Search for the cell housing the specified text and yield its (x, y) center coordinate. 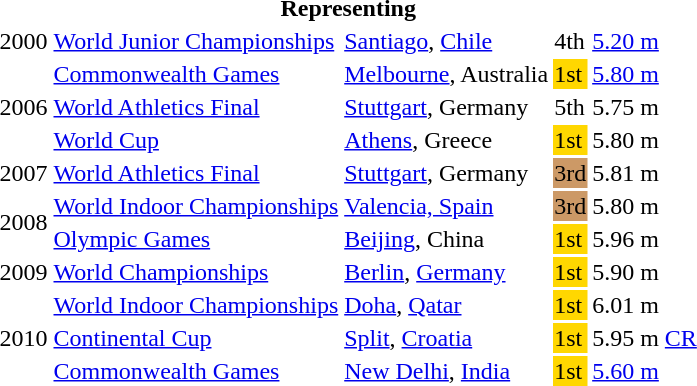
World Junior Championships (196, 41)
4th (570, 41)
Santiago, Chile (446, 41)
Split, Croatia (446, 338)
Olympic Games (196, 239)
New Delhi, India (446, 371)
World Cup (196, 140)
Berlin, Germany (446, 272)
Valencia, Spain (446, 206)
5th (570, 107)
Doha, Qatar (446, 305)
World Championships (196, 272)
Continental Cup (196, 338)
Athens, Greece (446, 140)
Melbourne, Australia (446, 74)
Beijing, China (446, 239)
